Search for the cell housing the specified text and yield its [X, Y] center coordinate. 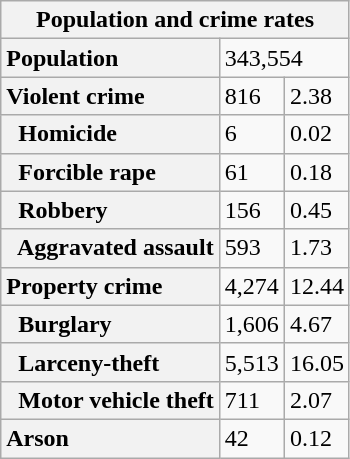
4.67 [316, 324]
343,554 [284, 58]
Arson [110, 438]
593 [252, 248]
61 [252, 172]
1,606 [252, 324]
42 [252, 438]
Population and crime rates [176, 20]
Forcible rape [110, 172]
Robbery [110, 210]
6 [252, 134]
0.12 [316, 438]
0.18 [316, 172]
156 [252, 210]
0.45 [316, 210]
Aggravated assault [110, 248]
16.05 [316, 362]
Homicide [110, 134]
Motor vehicle theft [110, 400]
1.73 [316, 248]
0.02 [316, 134]
711 [252, 400]
Property crime [110, 286]
2.38 [316, 96]
2.07 [316, 400]
Burglary [110, 324]
Violent crime [110, 96]
12.44 [316, 286]
816 [252, 96]
Population [110, 58]
Larceny-theft [110, 362]
5,513 [252, 362]
4,274 [252, 286]
